Detect which cell encompasses the target text, then output its (X, Y) center coordinate. 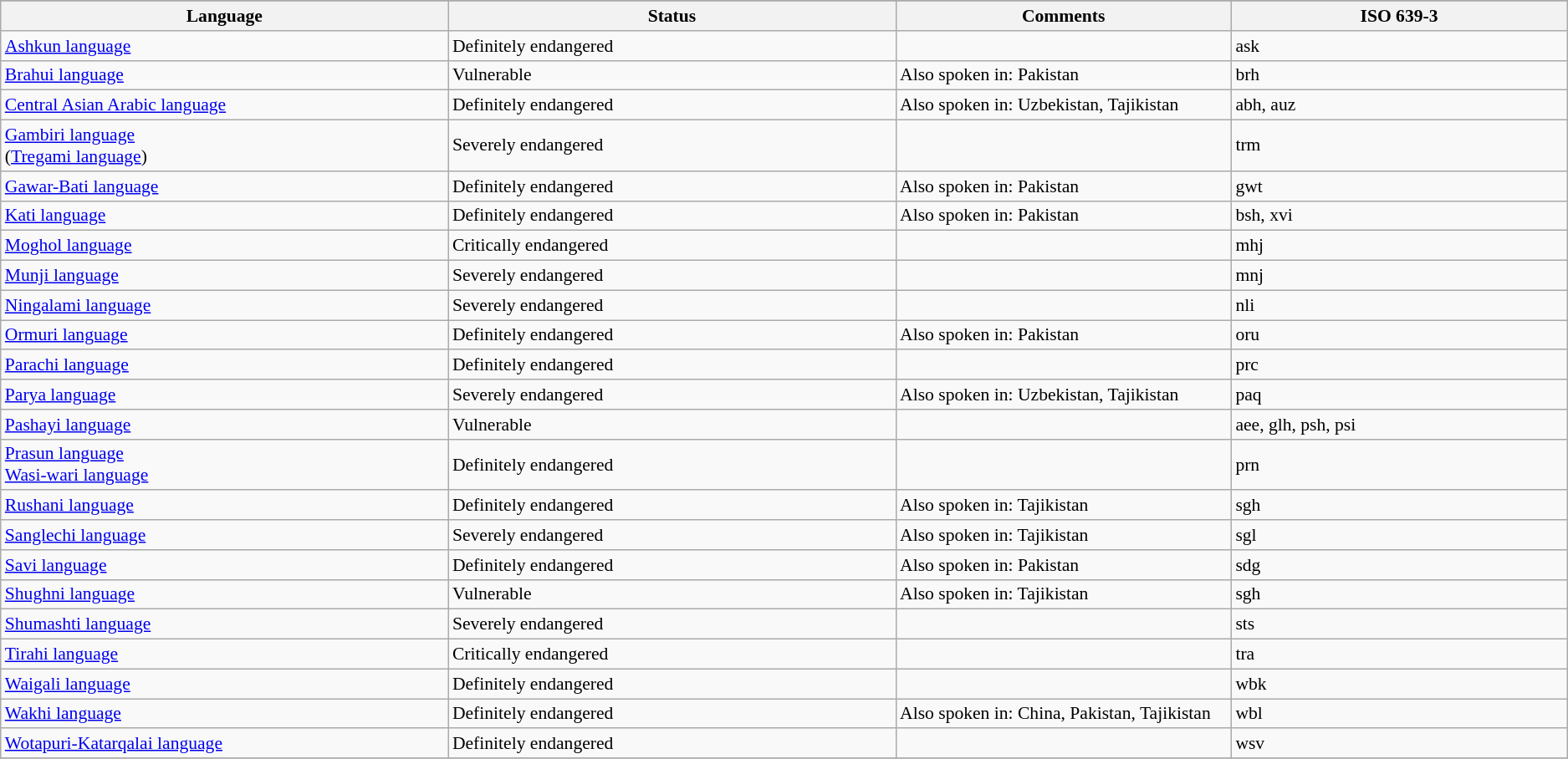
Ormuri language (224, 335)
aee, glh, psh, psi (1398, 425)
Status (672, 16)
prc (1398, 365)
Sanglechi language (224, 535)
Parachi language (224, 365)
Wotapuri-Katarqalai language (224, 744)
brh (1398, 75)
wsv (1398, 744)
Shumashti language (224, 624)
Brahui language (224, 75)
Moghol language (224, 246)
tra (1398, 655)
Ashkun language (224, 46)
Gambiri language (Tregami language) (224, 145)
Prasun languageWasi-wari language (224, 465)
paq (1398, 395)
sdg (1398, 565)
Comments (1064, 16)
Wakhi language (224, 714)
wbk (1398, 684)
Shughni language (224, 594)
Waigali language (224, 684)
Tirahi language (224, 655)
bsh, xvi (1398, 216)
oru (1398, 335)
Ningalami language (224, 305)
Munji language (224, 276)
Central Asian Arabic language (224, 105)
Gawar-Bati language (224, 186)
ask (1398, 46)
mhj (1398, 246)
Rushani language (224, 506)
prn (1398, 465)
sgl (1398, 535)
ISO 639-3 (1398, 16)
Kati language (224, 216)
abh, auz (1398, 105)
Pashayi language (224, 425)
sts (1398, 624)
gwt (1398, 186)
nli (1398, 305)
Parya language (224, 395)
Savi language (224, 565)
Also spoken in: China, Pakistan, Tajikistan (1064, 714)
Language (224, 16)
mnj (1398, 276)
wbl (1398, 714)
trm (1398, 145)
